Detect which cell encompasses the target text, then output its (x, y) center coordinate. 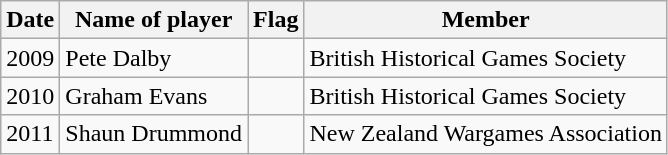
Member (486, 20)
Pete Dalby (154, 58)
2011 (30, 134)
New Zealand Wargames Association (486, 134)
Date (30, 20)
Name of player (154, 20)
Shaun Drummond (154, 134)
2010 (30, 96)
Flag (276, 20)
Graham Evans (154, 96)
2009 (30, 58)
